Scan for the cell matching the given text and deliver its (X, Y) coordinate at center. 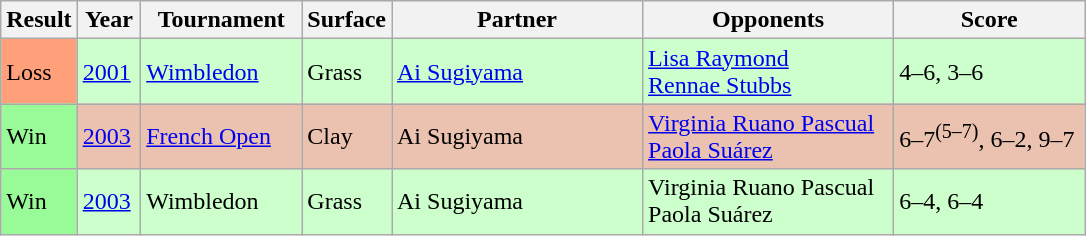
Result (39, 20)
2001 (109, 72)
6–7(5–7), 6–2, 9–7 (990, 136)
Surface (347, 20)
Year (109, 20)
Loss (39, 72)
6–4, 6–4 (990, 202)
Partner (518, 20)
Opponents (768, 20)
Clay (347, 136)
French Open (222, 136)
Tournament (222, 20)
Lisa Raymond Rennae Stubbs (768, 72)
4–6, 3–6 (990, 72)
Score (990, 20)
